Output the [x, y] coordinate of the center of the cell containing the given text.  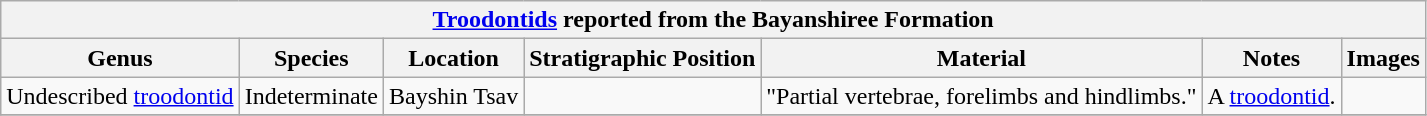
Images [1383, 58]
Genus [120, 58]
Bayshin Tsav [453, 96]
Location [453, 58]
Stratigraphic Position [642, 58]
"Partial vertebrae, forelimbs and hindlimbs." [982, 96]
Undescribed troodontid [120, 96]
Indeterminate [311, 96]
Troodontids reported from the Bayanshiree Formation [714, 20]
Material [982, 58]
Notes [1272, 58]
Species [311, 58]
A troodontid. [1272, 96]
